Detect which cell encompasses the target text, then output its [x, y] center coordinate. 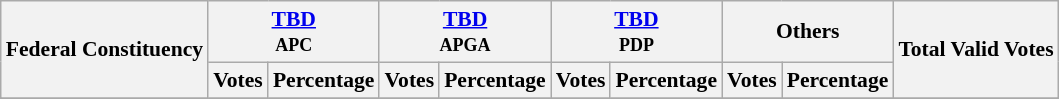
Total Valid Votes [976, 50]
Federal Constituency [104, 50]
TBDAPC [294, 32]
TBDPDP [636, 32]
Others [808, 32]
TBDAPGA [464, 32]
